Scan for the cell matching the given text and deliver its (X, Y) coordinate at center. 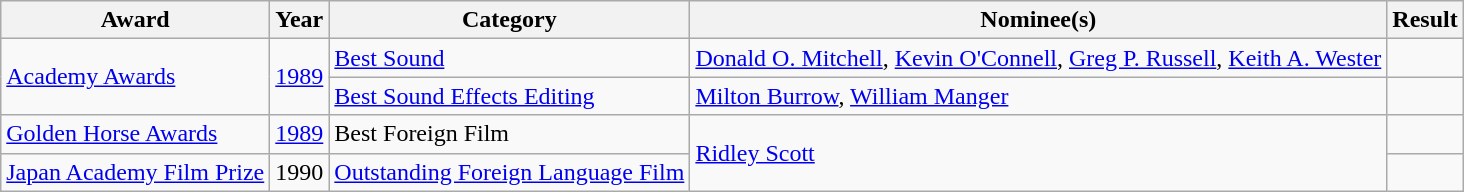
Best Foreign Film (510, 134)
Category (510, 20)
1990 (300, 172)
Nominee(s) (1038, 20)
Year (300, 20)
Best Sound (510, 58)
Award (136, 20)
Best Sound Effects Editing (510, 96)
Milton Burrow, William Manger (1038, 96)
Academy Awards (136, 77)
Golden Horse Awards (136, 134)
Ridley Scott (1038, 153)
Outstanding Foreign Language Film (510, 172)
Result (1425, 20)
Donald O. Mitchell, Kevin O'Connell, Greg P. Russell, Keith A. Wester (1038, 58)
Japan Academy Film Prize (136, 172)
